Identify which cell holds the provided text, then report its [x, y] central coordinate. 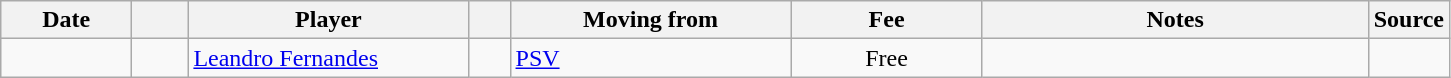
Player [328, 20]
Leandro Fernandes [328, 58]
Moving from [650, 20]
Fee [886, 20]
Source [1408, 20]
PSV [650, 58]
Free [886, 58]
Notes [1175, 20]
Date [66, 20]
